Locate the cell with the specified text and output its [X, Y] center coordinate. 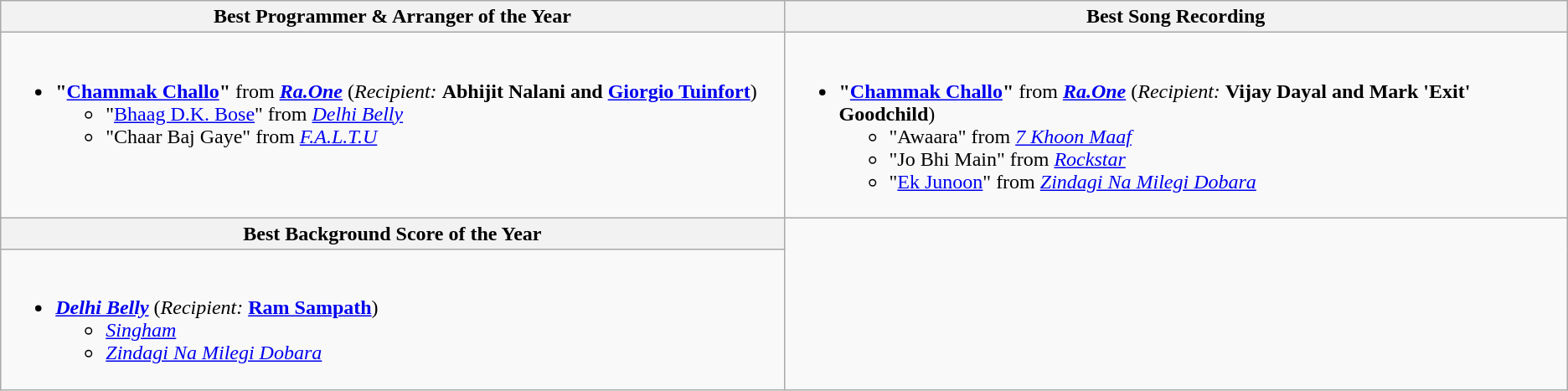
"Chammak Challo" from Ra.One (Recipient: Abhijit Nalani and Giorgio Tuinfort)"Bhaag D.K. Bose" from Delhi Belly"Chaar Baj Gaye" from F.A.L.T.U [392, 126]
Delhi Belly (Recipient: Ram Sampath)SinghamZindagi Na Milegi Dobara [392, 320]
Best Programmer & Arranger of the Year [392, 17]
Best Song Recording [1176, 17]
Best Background Score of the Year [392, 234]
